Capture the cell that displays the provided text and extract its (x, y) central coordinate. 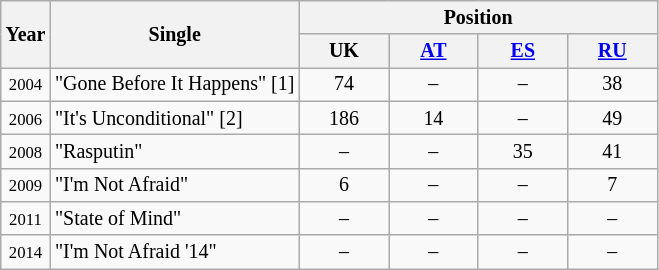
2006 (26, 118)
2004 (26, 84)
Year (26, 34)
"State of Mind" (174, 218)
6 (344, 184)
2009 (26, 184)
"Gone Before It Happens" [1] (174, 84)
41 (612, 152)
38 (612, 84)
Position (478, 18)
186 (344, 118)
49 (612, 118)
ES (522, 52)
14 (434, 118)
7 (612, 184)
"It's Unconditional" [2] (174, 118)
2008 (26, 152)
Single (174, 34)
UK (344, 52)
2014 (26, 252)
74 (344, 84)
"Rasputin" (174, 152)
"I'm Not Afraid" (174, 184)
RU (612, 52)
2011 (26, 218)
"I'm Not Afraid '14" (174, 252)
35 (522, 152)
AT (434, 52)
